Find where the given text appears and provide that cell's center as (X, Y) coordinate. 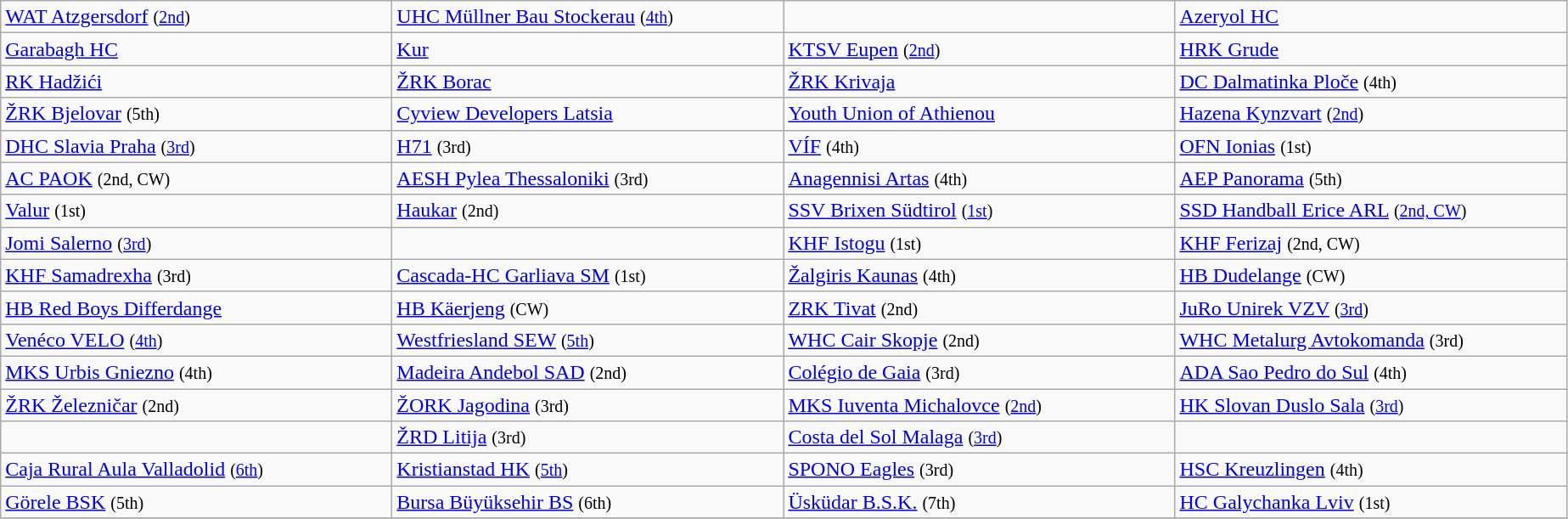
Haukar (2nd) (587, 211)
RK Hadžići (197, 82)
Venéco VELO (4th) (197, 340)
Colégio de Gaia (3rd) (980, 372)
DC Dalmatinka Ploče (4th) (1370, 82)
KTSV Eupen (2nd) (980, 49)
SSV Brixen Südtirol (1st) (980, 211)
ŽRK Borac (587, 82)
Costa del Sol Malaga (3rd) (980, 437)
Kur (587, 49)
Youth Union of Athienou (980, 114)
Cyview Developers Latsia (587, 114)
Hazena Kynzvart (2nd) (1370, 114)
JuRo Unirek VZV (3rd) (1370, 307)
VÍF (4th) (980, 146)
KHF Istogu (1st) (980, 243)
ŽRD Litija (3rd) (587, 437)
DHC Slavia Praha (3rd) (197, 146)
Görele BSK (5th) (197, 502)
WHC Metalurg Avtokomanda (3rd) (1370, 340)
ŽORK Jagodina (3rd) (587, 405)
Žalgiris Kaunas (4th) (980, 275)
Cascada-HC Garliava SM (1st) (587, 275)
Üsküdar B.S.K. (7th) (980, 502)
ŽRK Krivaja (980, 82)
ADA Sao Pedro do Sul (4th) (1370, 372)
SSD Handball Erice ARL (2nd, CW) (1370, 211)
HK Slovan Duslo Sala (3rd) (1370, 405)
ZRK Tivat (2nd) (980, 307)
HSC Kreuzlingen (4th) (1370, 470)
UHC Müllner Bau Stockerau (4th) (587, 17)
Azeryol HC (1370, 17)
Madeira Andebol SAD (2nd) (587, 372)
H71 (3rd) (587, 146)
KHF Samadrexha (3rd) (197, 275)
WHC Cair Skopje (2nd) (980, 340)
HRK Grude (1370, 49)
OFN Ionias (1st) (1370, 146)
AESH Pylea Thessaloniki (3rd) (587, 178)
ŽRK Železničar (2nd) (197, 405)
WAT Atzgersdorf (2nd) (197, 17)
HB Dudelange (CW) (1370, 275)
HB Red Boys Differdange (197, 307)
Jomi Salerno (3rd) (197, 243)
Valur (1st) (197, 211)
KHF Ferizaj (2nd, CW) (1370, 243)
Westfriesland SEW (5th) (587, 340)
AEP Panorama (5th) (1370, 178)
Bursa Büyüksehir BS (6th) (587, 502)
Caja Rural Aula Valladolid (6th) (197, 470)
AC PAOK (2nd, CW) (197, 178)
MKS Urbis Gniezno (4th) (197, 372)
Kristianstad HK (5th) (587, 470)
HB Käerjeng (CW) (587, 307)
ŽRK Bjelovar (5th) (197, 114)
Anagennisi Artas (4th) (980, 178)
Garabagh HC (197, 49)
HC Galychanka Lviv (1st) (1370, 502)
SPONO Eagles (3rd) (980, 470)
MKS Iuventa Michalovce (2nd) (980, 405)
